Locate the cell with the specified text and output its (x, y) center coordinate. 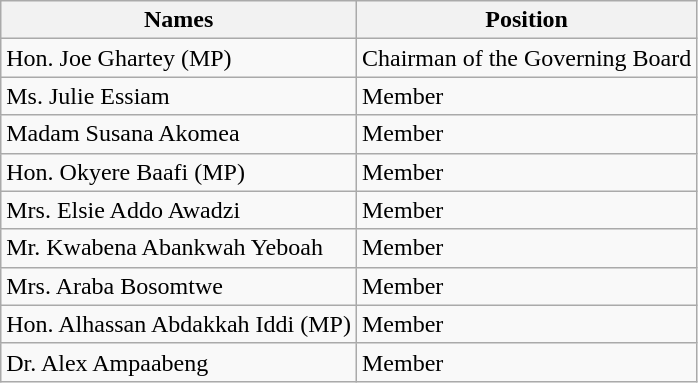
Mr. Kwabena Abankwah Yeboah (179, 248)
Hon. Joe Ghartey (MP) (179, 58)
Hon. Alhassan Abdakkah Iddi (MP) (179, 324)
Madam Susana Akomea (179, 134)
Mrs. Elsie Addo Awadzi (179, 210)
Position (526, 20)
Chairman of the Governing Board (526, 58)
Ms. Julie Essiam (179, 96)
Hon. Okyere Baafi (MP) (179, 172)
Mrs. Araba Bosomtwe (179, 286)
Names (179, 20)
Dr. Alex Ampaabeng (179, 362)
